For the text-containing cell, return its midpoint in (x, y) coordinate format. 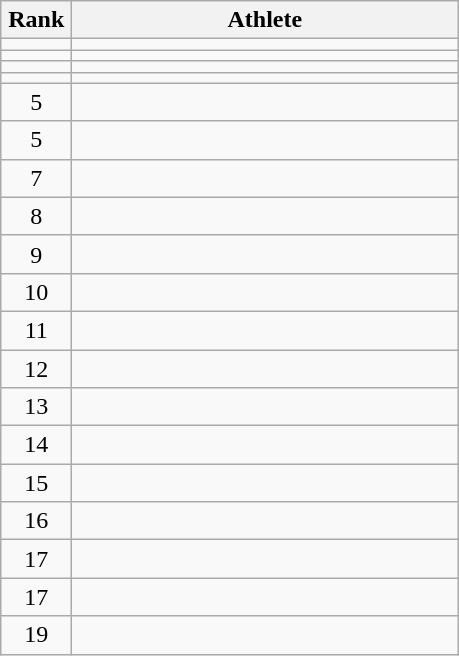
Rank (36, 20)
15 (36, 483)
11 (36, 330)
8 (36, 216)
16 (36, 521)
10 (36, 292)
7 (36, 178)
Athlete (265, 20)
14 (36, 445)
19 (36, 635)
13 (36, 407)
12 (36, 369)
9 (36, 254)
